Pinpoint the cell where the given text exists, returning its [X, Y] midpoint coordinate. 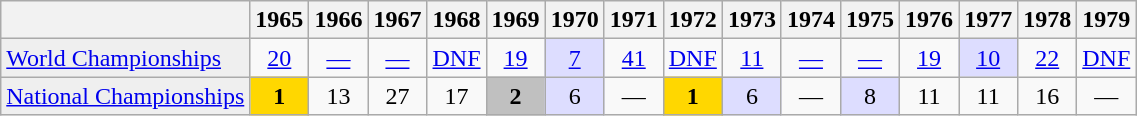
8 [870, 96]
17 [456, 96]
1971 [634, 20]
1972 [692, 20]
1969 [516, 20]
1973 [752, 20]
1979 [1106, 20]
1970 [574, 20]
1977 [988, 20]
2 [516, 96]
1974 [810, 20]
1966 [338, 20]
1965 [280, 20]
1967 [398, 20]
1968 [456, 20]
1976 [930, 20]
1978 [1048, 20]
16 [1048, 96]
41 [634, 58]
10 [988, 58]
20 [280, 58]
National Championships [126, 96]
1975 [870, 20]
7 [574, 58]
13 [338, 96]
22 [1048, 58]
World Championships [126, 58]
27 [398, 96]
